Pinpoint the cell where the given text exists, returning its (X, Y) midpoint coordinate. 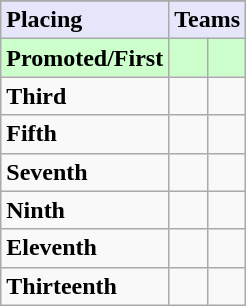
Thirteenth (85, 286)
Teams (208, 20)
Seventh (85, 172)
Eleventh (85, 248)
Placing (85, 20)
Third (85, 96)
Promoted/First (85, 58)
Ninth (85, 210)
Fifth (85, 134)
